Extract the (X, Y) coordinate from the center of the cell holding the provided text.  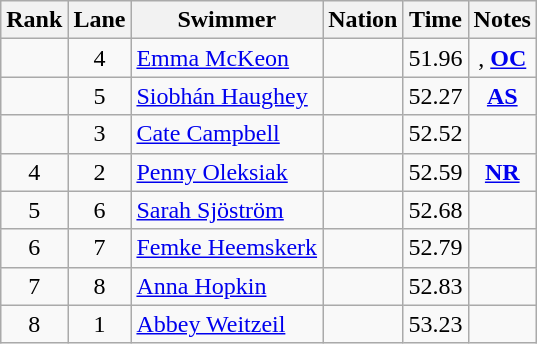
Emma McKeon (227, 58)
Femke Heemskerk (227, 248)
AS (502, 96)
52.52 (436, 134)
52.83 (436, 286)
52.59 (436, 172)
52.27 (436, 96)
Anna Hopkin (227, 286)
Swimmer (227, 20)
1 (100, 324)
NR (502, 172)
Notes (502, 20)
51.96 (436, 58)
52.79 (436, 248)
3 (100, 134)
Lane (100, 20)
Abbey Weitzeil (227, 324)
Penny Oleksiak (227, 172)
Nation (363, 20)
, OC (502, 58)
52.68 (436, 210)
2 (100, 172)
Time (436, 20)
Siobhán Haughey (227, 96)
Rank (34, 20)
53.23 (436, 324)
Sarah Sjöström (227, 210)
Cate Campbell (227, 134)
